Identify which cell holds the provided text, then report its [x, y] central coordinate. 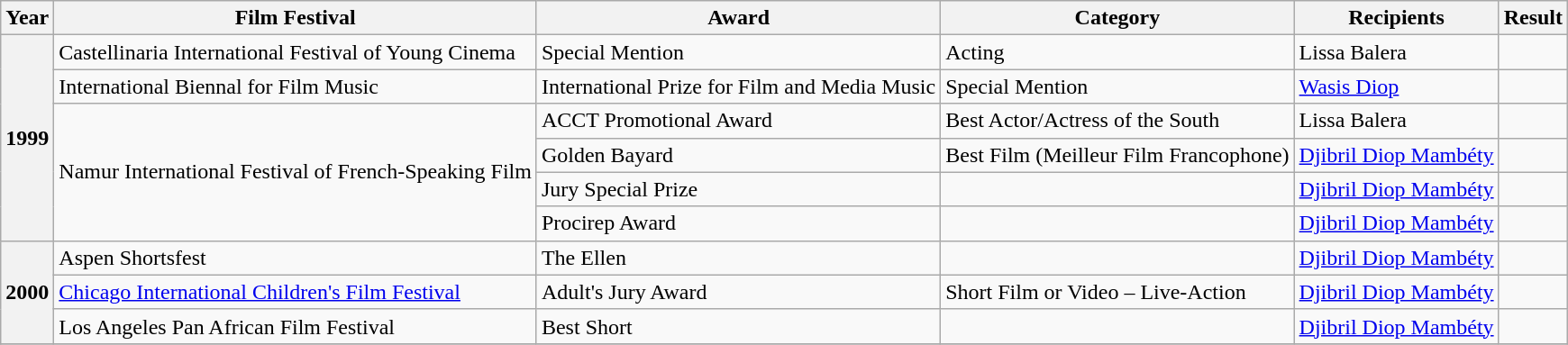
International Prize for Film and Media Music [738, 86]
1999 [27, 138]
2000 [27, 292]
Best Film (Meilleur Film Francophone) [1117, 155]
International Biennal for Film Music [296, 86]
Chicago International Children's Film Festival [296, 292]
Best Actor/Actress of the South [1117, 121]
Wasis Diop [1397, 86]
Year [27, 18]
Best Short [738, 326]
Award [738, 18]
Short Film or Video – Live-Action [1117, 292]
Los Angeles Pan African Film Festival [296, 326]
Film Festival [296, 18]
Golden Bayard [738, 155]
Procirep Award [738, 223]
Category [1117, 18]
Result [1533, 18]
Adult's Jury Award [738, 292]
Castellinaria International Festival of Young Cinema [296, 52]
Aspen Shortsfest [296, 258]
ACCT Promotional Award [738, 121]
Acting [1117, 52]
Namur International Festival of French-Speaking Film [296, 172]
The Ellen [738, 258]
Jury Special Prize [738, 189]
Recipients [1397, 18]
